Determine the [X, Y] coordinate at the center of the cell enclosing the given text.  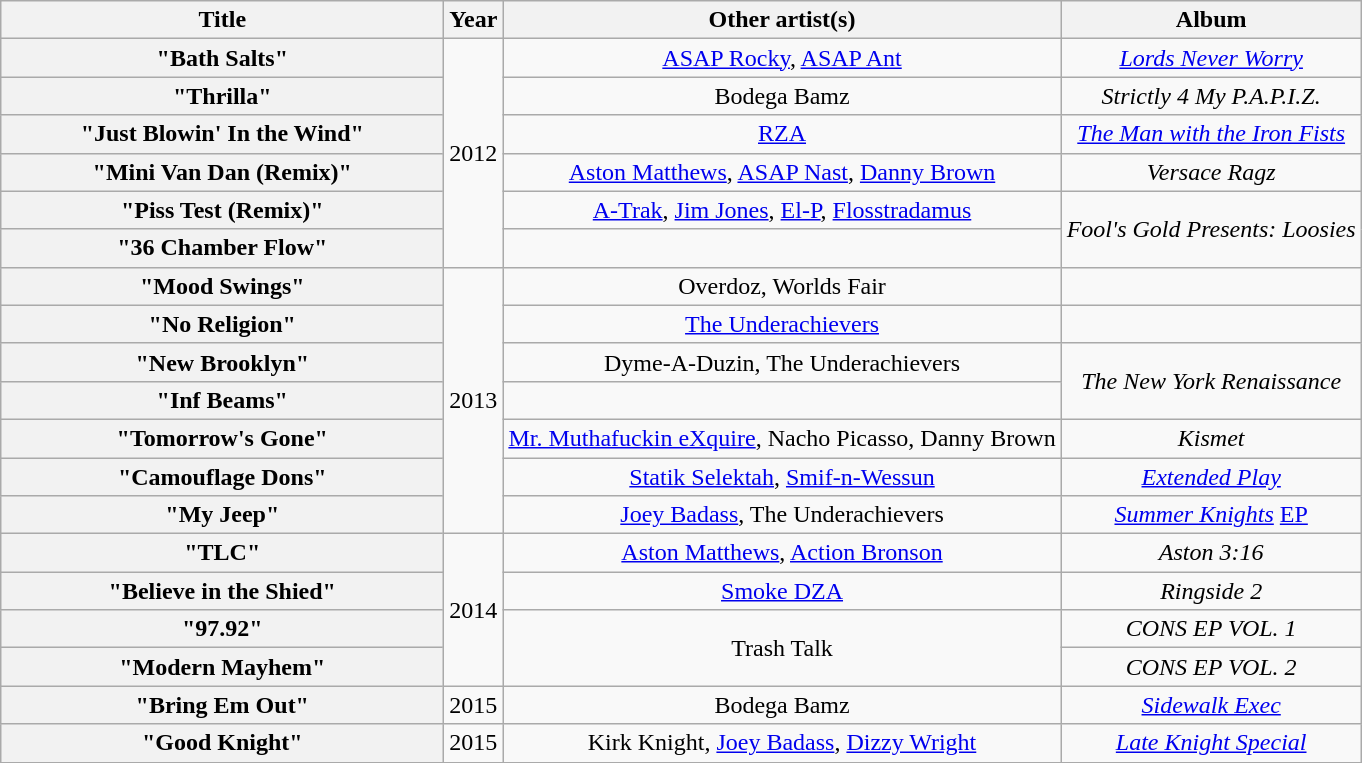
"Bring Em Out" [222, 705]
"Mood Swings" [222, 286]
"My Jeep" [222, 515]
ASAP Rocky, ASAP Ant [782, 58]
Summer Knights EP [1211, 515]
Aston Matthews, ASAP Nast, Danny Brown [782, 172]
Album [1211, 20]
"36 Chamber Flow" [222, 248]
"No Religion" [222, 324]
"Good Knight" [222, 743]
Kismet [1211, 438]
Dyme-A-Duzin, The Underachievers [782, 362]
Smoke DZA [782, 591]
Aston Matthews, Action Bronson [782, 553]
Title [222, 20]
"Tomorrow's Gone" [222, 438]
"New Brooklyn" [222, 362]
Versace Ragz [1211, 172]
Joey Badass, The Underachievers [782, 515]
RZA [782, 134]
The New York Renaissance [1211, 381]
2014 [474, 610]
Statik Selektah, Smif-n-Wessun [782, 477]
Sidewalk Exec [1211, 705]
Kirk Knight, Joey Badass, Dizzy Wright [782, 743]
Lords Never Worry [1211, 58]
"Piss Test (Remix)" [222, 210]
"Inf Beams" [222, 400]
Other artist(s) [782, 20]
The Underachievers [782, 324]
"TLC" [222, 553]
Mr. Muthafuckin eXquire, Nacho Picasso, Danny Brown [782, 438]
"Modern Mayhem" [222, 667]
Year [474, 20]
A-Trak, Jim Jones, El-P, Flosstradamus [782, 210]
Late Knight Special [1211, 743]
CONS EP VOL. 2 [1211, 667]
Strictly 4 My P.A.P.I.Z. [1211, 96]
Trash Talk [782, 648]
Overdoz, Worlds Fair [782, 286]
"Camouflage Dons" [222, 477]
Extended Play [1211, 477]
Aston 3:16 [1211, 553]
Fool's Gold Presents: Loosies [1211, 229]
"Believe in the Shied" [222, 591]
2013 [474, 400]
"Thrilla" [222, 96]
Ringside 2 [1211, 591]
2012 [474, 153]
"97.92" [222, 629]
"Just Blowin' In the Wind" [222, 134]
"Mini Van Dan (Remix)" [222, 172]
"Bath Salts" [222, 58]
CONS EP VOL. 1 [1211, 629]
The Man with the Iron Fists [1211, 134]
